From the cell containing the given text, extract its center point as [x, y] coordinate. 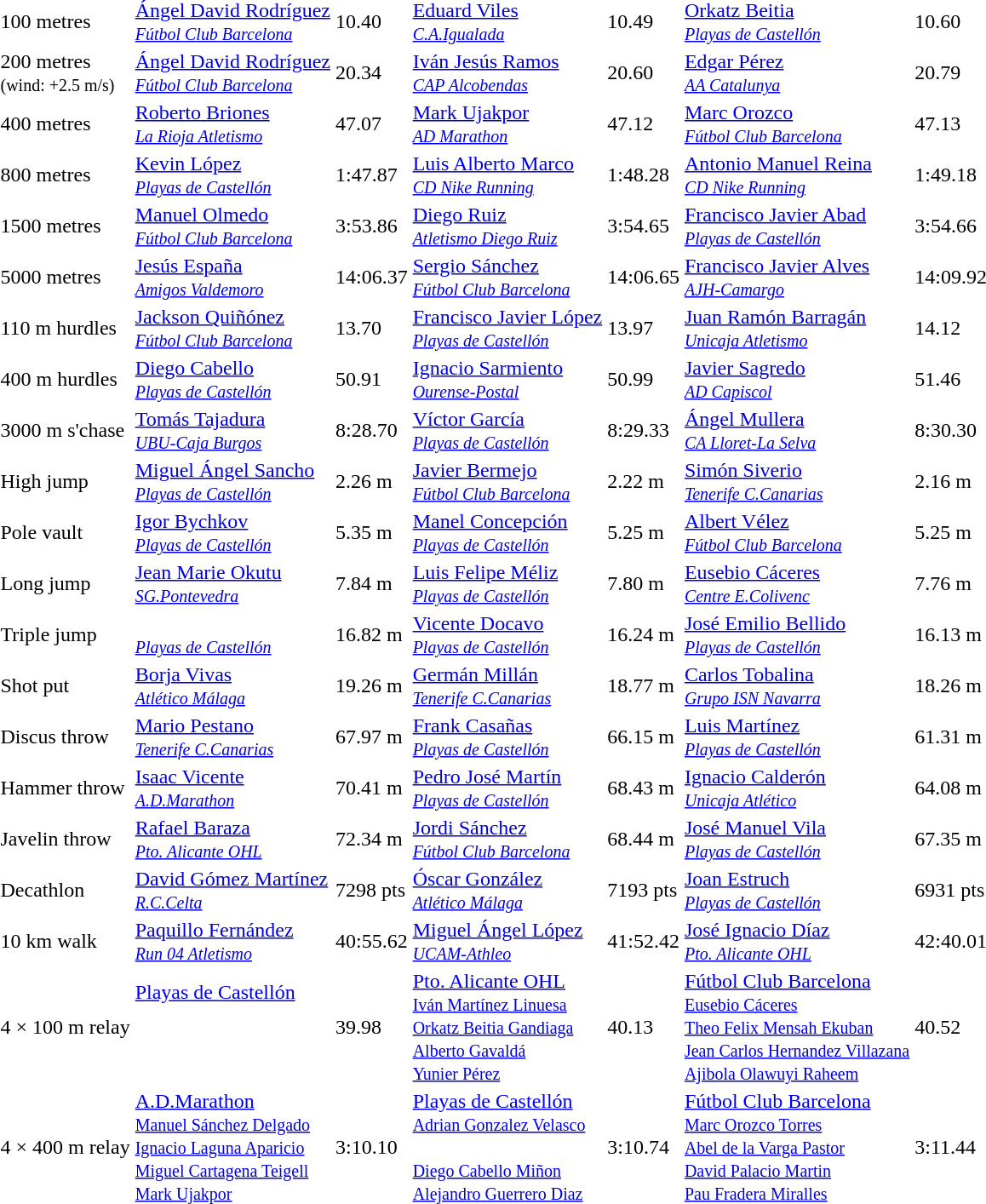
8:28.70 [371, 431]
Antonio Manuel ReinaCD Nike Running [797, 175]
3:54.65 [644, 226]
Francisco Javier AlvesAJH-Camargo [797, 278]
19.26 m [371, 686]
68.43 m [644, 788]
Marc OrozcoFútbol Club Barcelona [797, 124]
Carlos TobalinaGrupo ISN Navarra [797, 686]
16.82 m [371, 635]
Pedro José MartínPlayas de Castellón [507, 788]
Albert VélezFútbol Club Barcelona [797, 533]
14:06.65 [644, 278]
68.44 m [644, 840]
Vicente DocavoPlayas de Castellón [507, 635]
50.91 [371, 380]
39.98 [371, 1027]
Fútbol Club BarcelonaEusebio CáceresTheo Felix Mensah EkubanJean Carlos Hernandez VillazanaAjibola Olawuyi Raheem [797, 1027]
Rafael BarazaPto. Alicante OHL [232, 840]
14:06.37 [371, 278]
Kevin LópezPlayas de Castellón [232, 175]
18.77 m [644, 686]
3:53.86 [371, 226]
Ángel David RodríguezFútbol Club Barcelona [232, 73]
Pto. Alicante OHLIván Martínez LinuesaOrkatz Beitia GandiagaAlberto GavaldáYunier Pérez [507, 1027]
47.12 [644, 124]
13.97 [644, 329]
Diego CabelloPlayas de Castellón [232, 380]
Igor BychkovPlayas de Castellón [232, 533]
Jesús EspañaAmigos Valdemoro [232, 278]
8:29.33 [644, 431]
Jean Marie OkutuSG.Pontevedra [232, 584]
7.80 m [644, 584]
Roberto BrionesLa Rioja Atletismo [232, 124]
Luis MartínezPlayas de Castellón [797, 737]
Manuel OlmedoFútbol Club Barcelona [232, 226]
José Manuel VilaPlayas de Castellón [797, 840]
Diego RuizAtletismo Diego Ruiz [507, 226]
Isaac VicenteA.D.Marathon [232, 788]
Iván Jesús RamosCAP Alcobendas [507, 73]
Paquillo FernándezRun 04 Atletismo [232, 942]
Miguel Ángel SanchoPlayas de Castellón [232, 482]
Eusebio CáceresCentre E.Colivenc [797, 584]
Joan EstruchPlayas de Castellón [797, 891]
47.07 [371, 124]
José Ignacio DíazPto. Alicante OHL [797, 942]
Juan Ramón BarragánUnicaja Atletismo [797, 329]
5.35 m [371, 533]
70.41 m [371, 788]
50.99 [644, 380]
Sergio SánchezFútbol Club Barcelona [507, 278]
Javier SagredoAD Capiscol [797, 380]
Víctor GarcíaPlayas de Castellón [507, 431]
Manel ConcepciónPlayas de Castellón [507, 533]
José Emilio BellidoPlayas de Castellón [797, 635]
David Gómez MartínezR.C.Celta [232, 891]
1:48.28 [644, 175]
Ignacio SarmientoOurense-Postal [507, 380]
Jackson QuiñónezFútbol Club Barcelona [232, 329]
Óscar GonzálezAtlético Málaga [507, 891]
Simón SiverioTenerife C.Canarias [797, 482]
40:55.62 [371, 942]
20.34 [371, 73]
Javier BermejoFútbol Club Barcelona [507, 482]
Tomás TajaduraUBU-Caja Burgos [232, 431]
2.26 m [371, 482]
Miguel Ángel LópezUCAM-Athleo [507, 942]
Borja VivasAtlético Málaga [232, 686]
Jordi SánchezFútbol Club Barcelona [507, 840]
2.22 m [644, 482]
5.25 m [644, 533]
Ignacio CalderónUnicaja Atlético [797, 788]
Luis Alberto MarcoCD Nike Running [507, 175]
13.70 [371, 329]
16.24 m [644, 635]
40.13 [644, 1027]
Mario PestanoTenerife C.Canarias [232, 737]
Ángel MulleraCA Lloret-La Selva [797, 431]
Luis Felipe MélizPlayas de Castellón [507, 584]
66.15 m [644, 737]
1:47.87 [371, 175]
72.34 m [371, 840]
7193 pts [644, 891]
Francisco Javier LópezPlayas de Castellón [507, 329]
7.84 m [371, 584]
Frank CasañasPlayas de Castellón [507, 737]
Francisco Javier AbadPlayas de Castellón [797, 226]
Mark UjakporAD Marathon [507, 124]
67.97 m [371, 737]
Edgar PérezAA Catalunya [797, 73]
20.60 [644, 73]
Germán MillánTenerife C.Canarias [507, 686]
41:52.42 [644, 942]
7298 pts [371, 891]
